Return [x, y] of the center of cell containing provided text 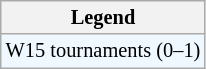
Legend [103, 17]
W15 tournaments (0–1) [103, 51]
